Find where the given text appears and provide that cell's center as (x, y) coordinate. 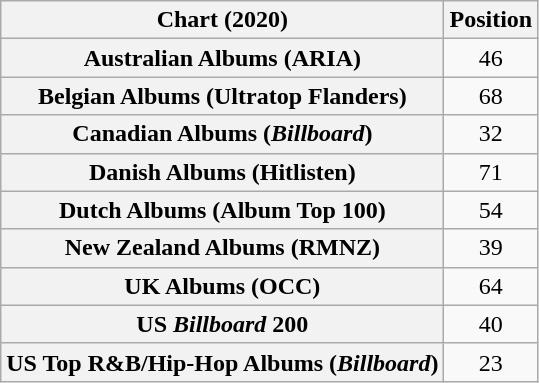
23 (491, 362)
71 (491, 172)
Dutch Albums (Album Top 100) (222, 210)
Canadian Albums (Billboard) (222, 134)
68 (491, 96)
32 (491, 134)
Belgian Albums (Ultratop Flanders) (222, 96)
39 (491, 248)
Danish Albums (Hitlisten) (222, 172)
Australian Albums (ARIA) (222, 58)
UK Albums (OCC) (222, 286)
New Zealand Albums (RMNZ) (222, 248)
Chart (2020) (222, 20)
US Top R&B/Hip-Hop Albums (Billboard) (222, 362)
54 (491, 210)
US Billboard 200 (222, 324)
Position (491, 20)
40 (491, 324)
46 (491, 58)
64 (491, 286)
